Extract the (X, Y) coordinate from the center of the cell holding the provided text.  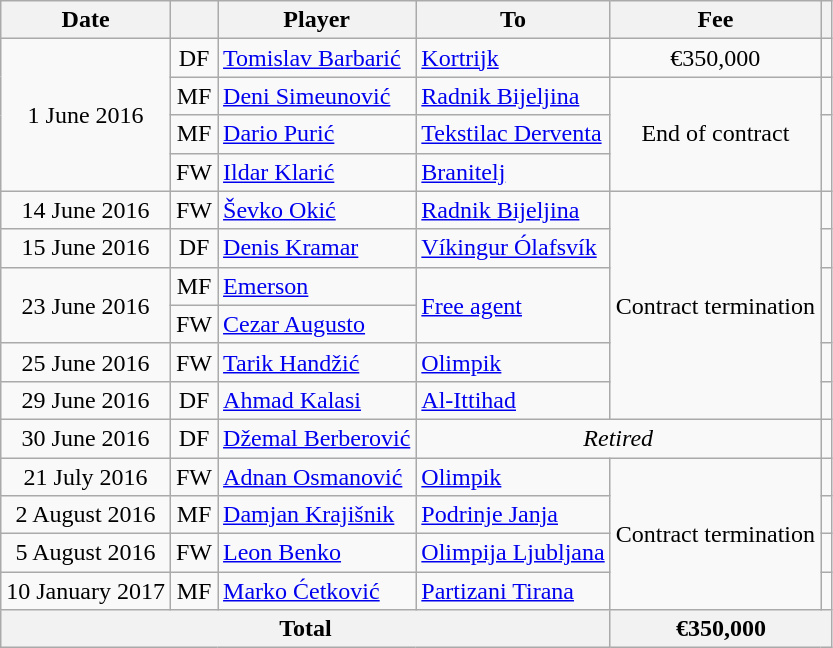
End of contract (715, 134)
23 June 2016 (86, 305)
Ildar Klarić (317, 172)
Dario Purić (317, 134)
Cezar Augusto (317, 324)
Fee (715, 20)
Emerson (317, 286)
Date (86, 20)
Džemal Berberović (317, 438)
Tekstilac Derventa (513, 134)
21 July 2016 (86, 477)
To (513, 20)
Marko Ćetković (317, 591)
Ševko Okić (317, 210)
Deni Simeunović (317, 96)
15 June 2016 (86, 248)
5 August 2016 (86, 553)
Partizani Tirana (513, 591)
Víkingur Ólafsvík (513, 248)
Podrinje Janja (513, 515)
1 June 2016 (86, 115)
30 June 2016 (86, 438)
2 August 2016 (86, 515)
Tarik Handžić (317, 362)
Retired (618, 438)
Olimpija Ljubljana (513, 553)
14 June 2016 (86, 210)
Free agent (513, 305)
Ahmad Kalasi (317, 400)
Leon Benko (317, 553)
Branitelj (513, 172)
Kortrijk (513, 58)
Damjan Krajišnik (317, 515)
Adnan Osmanović (317, 477)
Al-Ittihad (513, 400)
Total (306, 629)
Tomislav Barbarić (317, 58)
Denis Kramar (317, 248)
29 June 2016 (86, 400)
Player (317, 20)
25 June 2016 (86, 362)
10 January 2017 (86, 591)
